Return (X, Y) of the center of cell containing provided text 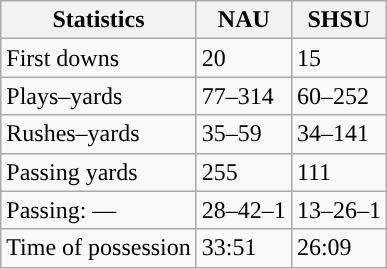
13–26–1 (338, 210)
26:09 (338, 248)
NAU (244, 20)
Passing yards (99, 172)
20 (244, 58)
28–42–1 (244, 210)
Passing: –– (99, 210)
77–314 (244, 96)
33:51 (244, 248)
SHSU (338, 20)
Rushes–yards (99, 134)
35–59 (244, 134)
60–252 (338, 96)
111 (338, 172)
Time of possession (99, 248)
34–141 (338, 134)
Plays–yards (99, 96)
Statistics (99, 20)
First downs (99, 58)
15 (338, 58)
255 (244, 172)
